From the cell containing the given text, extract its center point as [x, y] coordinate. 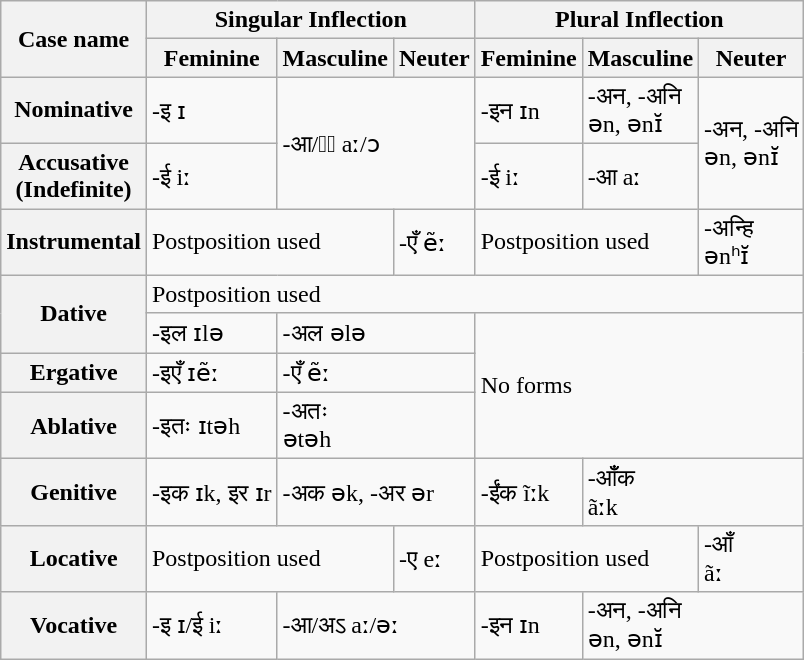
Case name [74, 39]
-इक ɪk, इर ɪr [212, 492]
-आँãː [752, 558]
Nominative [74, 110]
Plural Inflection [639, 20]
-आ aː [640, 176]
-आँँकãːk [692, 492]
Ablative [74, 426]
-अल ələ [376, 333]
-ईंक ĩːk [528, 492]
-अक ək, -अर ər [376, 492]
-इ ɪ [212, 110]
No forms [639, 386]
Ergative [74, 373]
Accusative(Indefinite) [74, 176]
Singular Inflection [310, 20]
Locative [74, 558]
-इतः ɪtəh [212, 426]
Dative [74, 314]
-इएँ ɪẽː [212, 373]
-आ/अऽ aː/əː [376, 626]
-इल ɪlə [212, 333]
-ए eː [434, 558]
-अतःətəh [376, 426]
Genitive [74, 492]
Instrumental [74, 242]
-इ ɪ/ई iː [212, 626]
Vocative [74, 626]
-अन्हिənʰɪ̆ [752, 242]
-आ/अ꣱ aː/ɔ [376, 143]
